For the text-containing cell, return its midpoint in (X, Y) coordinate format. 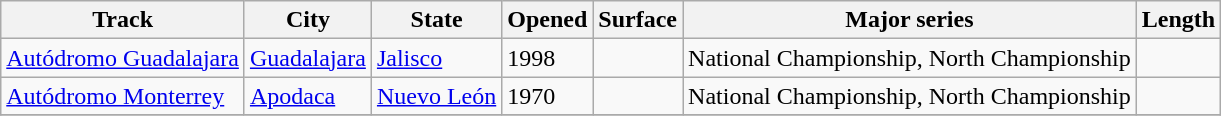
Length (1178, 20)
City (308, 20)
Surface (638, 20)
Opened (548, 20)
Autódromo Guadalajara (123, 58)
Autódromo Monterrey (123, 96)
Major series (910, 20)
1970 (548, 96)
Track (123, 20)
Apodaca (308, 96)
State (436, 20)
Jalisco (436, 58)
Guadalajara (308, 58)
Nuevo León (436, 96)
1998 (548, 58)
